From the cell containing the given text, extract its center point as (x, y) coordinate. 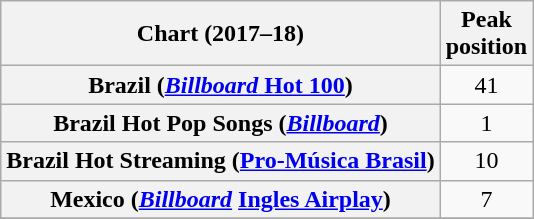
1 (486, 123)
Chart (2017–18) (220, 34)
41 (486, 85)
Brazil Hot Streaming (Pro-Música Brasil) (220, 161)
Brazil Hot Pop Songs (Billboard) (220, 123)
Peakposition (486, 34)
10 (486, 161)
7 (486, 199)
Brazil (Billboard Hot 100) (220, 85)
Mexico (Billboard Ingles Airplay) (220, 199)
